Output the (X, Y) coordinate of the center of the cell containing the given text.  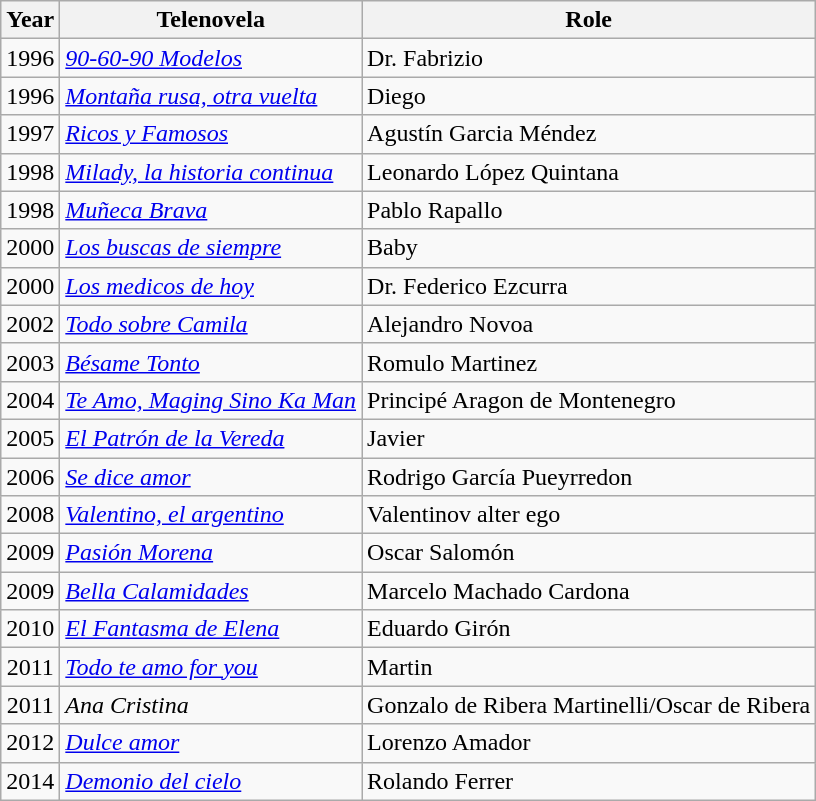
1997 (30, 134)
El Patrón de la Vereda (211, 438)
Todo te amo for you (211, 667)
Demonio del cielo (211, 781)
Principé Aragon de Montenegro (589, 400)
2006 (30, 477)
Year (30, 20)
90-60-90 Modelos (211, 58)
El Fantasma de Elena (211, 629)
Agustín Garcia Méndez (589, 134)
Pasión Morena (211, 553)
Alejandro Novoa (589, 324)
Baby (589, 248)
Oscar Salomón (589, 553)
2010 (30, 629)
Muñeca Brava (211, 210)
Rodrigo García Pueyrredon (589, 477)
2004 (30, 400)
Martin (589, 667)
Ana Cristina (211, 705)
Gonzalo de Ribera Martinelli/Oscar de Ribera (589, 705)
2012 (30, 743)
Los buscas de siempre (211, 248)
Valentino, el argentino (211, 515)
Bella Calamidades (211, 591)
Javier (589, 438)
Te Amo, Maging Sino Ka Man (211, 400)
Montaña rusa, otra vuelta (211, 96)
Eduardo Girón (589, 629)
Todo sobre Camila (211, 324)
Se dice amor (211, 477)
Valentinov alter ego (589, 515)
Lorenzo Amador (589, 743)
Bésame Tonto (211, 362)
2005 (30, 438)
Dulce amor (211, 743)
2014 (30, 781)
Ricos y Famosos (211, 134)
Dr. Fabrizio (589, 58)
Diego (589, 96)
Romulo Martinez (589, 362)
Rolando Ferrer (589, 781)
2003 (30, 362)
2002 (30, 324)
Pablo Rapallo (589, 210)
2008 (30, 515)
Leonardo López Quintana (589, 172)
Role (589, 20)
Marcelo Machado Cardona (589, 591)
Los medicos de hoy (211, 286)
Dr. Federico Ezcurra (589, 286)
Telenovela (211, 20)
Milady, la historia continua (211, 172)
